Return the [x, y] coordinate for the center point of the cell that contains the specified text.  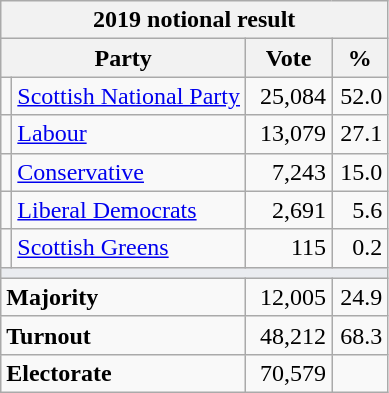
52.0 [360, 96]
2,691 [289, 210]
15.0 [360, 172]
Conservative [129, 172]
27.1 [360, 134]
% [360, 58]
Labour [129, 134]
12,005 [289, 297]
Scottish Greens [129, 248]
Scottish National Party [129, 96]
Vote [289, 58]
7,243 [289, 172]
Majority [124, 297]
24.9 [360, 297]
5.6 [360, 210]
Party [124, 58]
0.2 [360, 248]
25,084 [289, 96]
48,212 [289, 335]
70,579 [289, 373]
Turnout [124, 335]
115 [289, 248]
68.3 [360, 335]
2019 notional result [194, 20]
13,079 [289, 134]
Electorate [124, 373]
Liberal Democrats [129, 210]
